Scan for the cell matching the given text and deliver its [X, Y] coordinate at center. 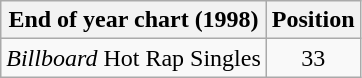
Position [313, 20]
33 [313, 58]
Billboard Hot Rap Singles [134, 58]
End of year chart (1998) [134, 20]
